Provide the [x, y] coordinate of the cell's center where the given text is located.  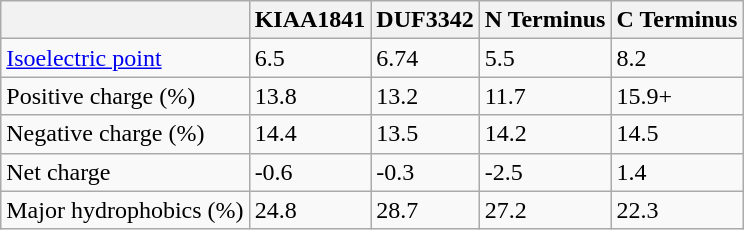
8.2 [677, 58]
5.5 [545, 58]
-0.6 [310, 172]
-0.3 [425, 172]
22.3 [677, 210]
Major hydrophobics (%) [125, 210]
24.8 [310, 210]
C Terminus [677, 20]
27.2 [545, 210]
15.9+ [677, 96]
28.7 [425, 210]
13.5 [425, 134]
-2.5 [545, 172]
Net charge [125, 172]
1.4 [677, 172]
6.5 [310, 58]
11.7 [545, 96]
14.5 [677, 134]
Positive charge (%) [125, 96]
N Terminus [545, 20]
KIAA1841 [310, 20]
6.74 [425, 58]
13.8 [310, 96]
DUF3342 [425, 20]
14.2 [545, 134]
13.2 [425, 96]
Isoelectric point [125, 58]
Negative charge (%) [125, 134]
14.4 [310, 134]
